Capture the cell that displays the provided text and extract its [x, y] central coordinate. 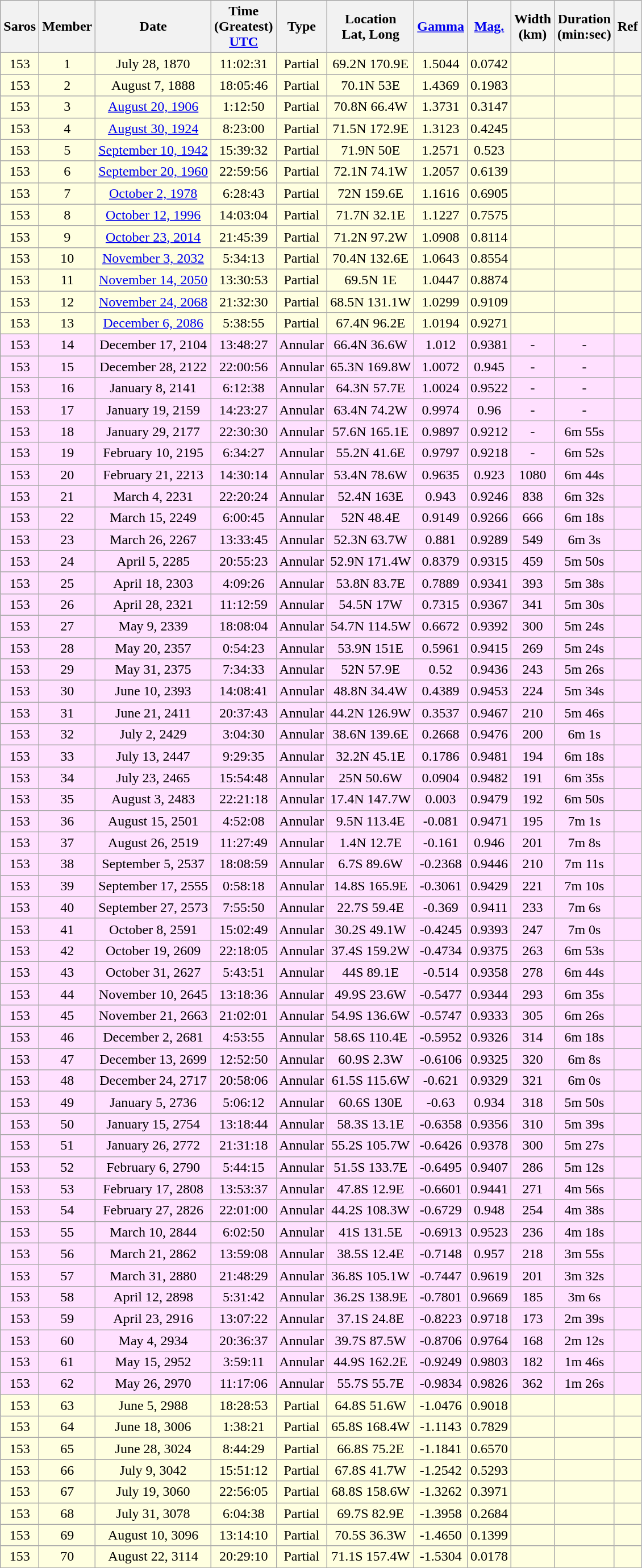
-0.6729 [441, 1210]
18:05:46 [243, 85]
43 [67, 972]
1.2571 [441, 150]
65 [67, 1449]
October 12, 1996 [153, 215]
9 [67, 237]
September 17, 2555 [153, 886]
70.8N 66.4W [370, 107]
1.0447 [441, 280]
-0.5747 [441, 1016]
March 21, 2862 [153, 1254]
0.7829 [489, 1427]
0.9467 [489, 713]
-0.5477 [441, 994]
-1.1841 [441, 1449]
53.9N 151E [370, 648]
0.9453 [489, 691]
13:59:08 [243, 1254]
52.9N 171.4W [370, 561]
0.8874 [489, 280]
January 19, 2159 [153, 410]
34 [67, 778]
221 [533, 886]
69.7S 82.9E [370, 1513]
68 [67, 1513]
February 10, 2195 [153, 453]
6m 50s [585, 799]
0.9415 [489, 648]
-0.6358 [441, 1124]
April 5, 2285 [153, 561]
-0.5952 [441, 1038]
320 [533, 1059]
0.9481 [489, 756]
44.9S 162.2E [370, 1362]
7:34:33 [243, 670]
0.3147 [489, 107]
-0.4734 [441, 951]
0.6570 [489, 1449]
314 [533, 1038]
October 8, 2591 [153, 929]
6m 26s [585, 1016]
August 10, 3096 [153, 1535]
0.9378 [489, 1146]
0.9718 [489, 1318]
-0.2368 [441, 864]
Ref [627, 27]
0.9476 [489, 735]
0.9375 [489, 951]
54.5N 17W [370, 604]
0.9381 [489, 345]
192 [533, 799]
-0.9834 [441, 1384]
0.9246 [489, 496]
6m 0s [585, 1081]
9:29:35 [243, 756]
8:23:00 [243, 128]
21 [67, 496]
May 15, 2952 [153, 1362]
3m 55s [585, 1254]
April 23, 2916 [153, 1318]
2m 39s [585, 1318]
37.4S 159.2W [370, 951]
72N 159.6E [370, 193]
23 [67, 540]
-0.6913 [441, 1232]
0.0904 [441, 778]
67.8S 41.7W [370, 1470]
57.6N 165.1E [370, 432]
November 3, 2032 [153, 258]
0.9974 [441, 410]
7m 1s [585, 821]
200 [533, 735]
1.0643 [441, 258]
0.9149 [441, 518]
0.943 [441, 496]
52.3N 63.7W [370, 540]
6.7S 89.6W [370, 864]
6m 55s [585, 432]
May 20, 2357 [153, 648]
1:38:21 [243, 1427]
12:52:50 [243, 1059]
0.923 [489, 475]
173 [533, 1318]
11:27:49 [243, 843]
-0.6426 [441, 1146]
6m 3s [585, 540]
191 [533, 778]
0.934 [489, 1102]
May 31, 2375 [153, 670]
0.9315 [489, 561]
1080 [533, 475]
-0.369 [441, 907]
22:00:56 [243, 367]
1.0024 [441, 388]
August 26, 2519 [153, 843]
233 [533, 907]
0.9471 [489, 821]
-0.6601 [441, 1189]
60.6S 130E [370, 1102]
1:12:50 [243, 107]
20 [67, 475]
4 [67, 128]
8 [67, 215]
36 [67, 821]
22:20:24 [243, 496]
0.1399 [489, 1535]
263 [533, 951]
-0.6106 [441, 1059]
46 [67, 1038]
October 23, 2014 [153, 237]
36.2S 138.9E [370, 1297]
0.9344 [489, 994]
0.9325 [489, 1059]
6 [67, 172]
362 [533, 1384]
14:03:04 [243, 215]
July 23, 2465 [153, 778]
1.0072 [441, 367]
January 5, 2736 [153, 1102]
February 27, 2826 [153, 1210]
47.8S 12.9E [370, 1189]
August 3, 2483 [153, 799]
64.8S 51.6W [370, 1405]
38.5S 12.4E [370, 1254]
-1.2542 [441, 1470]
293 [533, 994]
22:56:05 [243, 1492]
August 20, 1906 [153, 107]
5 [67, 150]
22:21:18 [243, 799]
November 21, 2663 [153, 1016]
25N 50.6W [370, 778]
182 [533, 1362]
0:54:23 [243, 648]
0.9446 [489, 864]
0.9333 [489, 1016]
August 7, 1888 [153, 85]
-0.4245 [441, 929]
25 [67, 583]
18 [67, 432]
0.9635 [441, 475]
-0.63 [441, 1102]
0.9803 [489, 1362]
3m 32s [585, 1275]
66.8S 75.2E [370, 1449]
70.4N 132.6E [370, 258]
10 [67, 258]
0.9218 [489, 453]
66.4N 36.6W [370, 345]
62 [67, 1384]
Date [153, 27]
18:08:04 [243, 626]
22:18:05 [243, 951]
33 [67, 756]
0.9897 [441, 432]
9.5N 113.4E [370, 821]
52.4N 163E [370, 496]
Gamma [441, 27]
39 [67, 886]
0.0742 [489, 64]
305 [533, 1016]
June 10, 2393 [153, 691]
June 28, 3024 [153, 1449]
October 31, 2627 [153, 972]
278 [533, 972]
65.8S 168.4W [370, 1427]
5m 34s [585, 691]
32.2N 45.1E [370, 756]
40 [67, 907]
29 [67, 670]
6m 32s [585, 496]
March 4, 2231 [153, 496]
July 28, 1870 [153, 64]
0.2684 [489, 1513]
3m 6s [585, 1297]
-1.5304 [441, 1557]
26 [67, 604]
0.7315 [441, 604]
0.4245 [489, 128]
Type [302, 27]
44.2N 126.9W [370, 713]
6:28:43 [243, 193]
52 [67, 1167]
0.5293 [489, 1470]
49.9S 23.6W [370, 994]
5:31:42 [243, 1297]
12 [67, 302]
0.1786 [441, 756]
0.8114 [489, 237]
60 [67, 1340]
0.4389 [441, 691]
1.3123 [441, 128]
55.2N 41.6E [370, 453]
7 [67, 193]
21:45:39 [243, 237]
December 28, 2122 [153, 367]
58 [67, 1297]
5:34:13 [243, 258]
61.5S 115.6W [370, 1081]
7m 11s [585, 864]
0.9266 [489, 518]
2 [67, 85]
January 26, 2772 [153, 1146]
-1.0476 [441, 1405]
7m 10s [585, 886]
52N 57.9E [370, 670]
71.7N 32.1E [370, 215]
13 [67, 323]
71.5N 172.9E [370, 128]
0.9436 [489, 670]
70.1N 53E [370, 85]
41S 131.5E [370, 1232]
March 15, 2249 [153, 518]
5m 38s [585, 583]
53.8N 83.7E [370, 583]
15:39:32 [243, 150]
0.3971 [489, 1492]
June 21, 2411 [153, 713]
59 [67, 1318]
0.003 [441, 799]
21:02:01 [243, 1016]
271 [533, 1189]
0.957 [489, 1254]
1.0299 [441, 302]
38.6N 139.6E [370, 735]
0.8379 [441, 561]
65.3N 169.8W [370, 367]
January 29, 2177 [153, 432]
194 [533, 756]
April 18, 2303 [153, 583]
69.5N 1E [370, 280]
45 [67, 1016]
11 [67, 280]
31 [67, 713]
56 [67, 1254]
0.9393 [489, 929]
47 [67, 1059]
-0.6495 [441, 1167]
-1.1143 [441, 1427]
13:33:45 [243, 540]
6m 52s [585, 453]
44 [67, 994]
-0.081 [441, 821]
October 19, 2609 [153, 951]
1.4N 12.7E [370, 843]
September 5, 2537 [153, 864]
June 18, 3006 [153, 1427]
6:34:27 [243, 453]
341 [533, 604]
54.9S 136.6W [370, 1016]
6:12:38 [243, 388]
24 [67, 561]
-1.3958 [441, 1513]
14:30:14 [243, 475]
68.8S 158.6W [370, 1492]
0.9429 [489, 886]
1m 46s [585, 1362]
February 6, 2790 [153, 1167]
November 24, 2068 [153, 302]
28 [67, 648]
224 [533, 691]
September 20, 1960 [153, 172]
August 15, 2501 [153, 821]
March 10, 2844 [153, 1232]
1.4369 [441, 85]
195 [533, 821]
0.9669 [489, 1297]
67.4N 96.2E [370, 323]
71.1S 157.4W [370, 1557]
0.9356 [489, 1124]
64 [67, 1427]
42 [67, 951]
March 31, 2880 [153, 1275]
0.9522 [489, 388]
14 [67, 345]
66 [67, 1470]
61 [67, 1362]
Saros [20, 27]
1.5044 [441, 64]
May 9, 2339 [153, 626]
48.8N 34.4W [370, 691]
April 28, 2321 [153, 604]
6m 53s [585, 951]
459 [533, 561]
22:01:00 [243, 1210]
0.9479 [489, 799]
27 [67, 626]
0.9367 [489, 604]
68.5N 131.1W [370, 302]
7m 0s [585, 929]
4m 56s [585, 1189]
0.881 [441, 540]
0.9619 [489, 1275]
0.523 [489, 150]
35 [67, 799]
1.1227 [441, 215]
22 [67, 518]
4:52:08 [243, 821]
7m 8s [585, 843]
3 [67, 107]
February 17, 2808 [153, 1189]
November 10, 2645 [153, 994]
58.3S 13.1E [370, 1124]
3:59:11 [243, 1362]
-0.7148 [441, 1254]
54.7N 114.5W [370, 626]
17.4N 147.7W [370, 799]
March 26, 2267 [153, 540]
September 27, 2573 [153, 907]
20:37:43 [243, 713]
269 [533, 648]
6m 1s [585, 735]
-0.3061 [441, 886]
0.6905 [489, 193]
1 [67, 64]
58.6S 110.4E [370, 1038]
37 [67, 843]
13:48:27 [243, 345]
20:58:06 [243, 1081]
13:53:37 [243, 1189]
70 [67, 1557]
1.2057 [441, 172]
218 [533, 1254]
236 [533, 1232]
-1.4650 [441, 1535]
0.9407 [489, 1167]
5:06:12 [243, 1102]
14.8S 165.9E [370, 886]
July 19, 3060 [153, 1492]
0.9341 [489, 583]
July 2, 2429 [153, 735]
July 13, 2447 [153, 756]
14:08:41 [243, 691]
0.9482 [489, 778]
63 [67, 1405]
20:55:23 [243, 561]
19 [67, 453]
0.52 [441, 670]
71.2N 97.2W [370, 237]
38 [67, 864]
0.9523 [489, 1232]
-1.3262 [441, 1492]
5:43:51 [243, 972]
December 2, 2681 [153, 1038]
13:07:22 [243, 1318]
0.7889 [441, 583]
LocationLat, Long [370, 27]
0.8554 [489, 258]
0.96 [489, 410]
69 [67, 1535]
Duration(min:sec) [585, 27]
16 [67, 388]
1.3731 [441, 107]
Width(km) [533, 27]
April 12, 2898 [153, 1297]
Time(Greatest)UTC [243, 27]
0.9326 [489, 1038]
20:29:10 [243, 1557]
5m 46s [585, 713]
-0.161 [441, 843]
15 [67, 367]
5m 26s [585, 670]
0.7575 [489, 215]
17 [67, 410]
0.9212 [489, 432]
14:23:27 [243, 410]
1.0908 [441, 237]
-0.7801 [441, 1297]
August 30, 1924 [153, 128]
21:31:18 [243, 1146]
July 9, 3042 [153, 1470]
January 8, 2141 [153, 388]
168 [533, 1340]
22.7S 59.4E [370, 907]
549 [533, 540]
-0.7447 [441, 1275]
July 31, 3078 [153, 1513]
44.2S 108.3W [370, 1210]
41 [67, 929]
57 [67, 1275]
December 17, 2104 [153, 345]
21:48:29 [243, 1275]
December 24, 2717 [153, 1081]
6:00:45 [243, 518]
4m 18s [585, 1232]
0.9358 [489, 972]
20:36:37 [243, 1340]
1m 26s [585, 1384]
44S 89.1E [370, 972]
0.9441 [489, 1189]
60.9S 2.3W [370, 1059]
247 [533, 929]
3:04:30 [243, 735]
666 [533, 518]
5m 27s [585, 1146]
6:04:38 [243, 1513]
67 [67, 1492]
39.7S 87.5W [370, 1340]
55 [67, 1232]
4m 38s [585, 1210]
72.1N 74.1W [370, 172]
51.5S 133.7E [370, 1167]
0.1983 [489, 85]
18:08:59 [243, 864]
13:18:36 [243, 994]
53.4N 78.6W [370, 475]
October 2, 1978 [153, 193]
0.6139 [489, 172]
52N 48.4E [370, 518]
63.4N 74.2W [370, 410]
50 [67, 1124]
30.2S 49.1W [370, 929]
254 [533, 1210]
September 10, 1942 [153, 150]
393 [533, 583]
2m 12s [585, 1340]
0.9392 [489, 626]
August 22, 3114 [153, 1557]
321 [533, 1081]
70.5S 36.3W [370, 1535]
-0.514 [441, 972]
1.0194 [441, 323]
0.9764 [489, 1340]
54 [67, 1210]
5:38:55 [243, 323]
0.9018 [489, 1405]
December 6, 2086 [153, 323]
69.2N 170.9E [370, 64]
0.9109 [489, 302]
Mag. [489, 27]
December 13, 2699 [153, 1059]
January 15, 2754 [153, 1124]
53 [67, 1189]
71.9N 50E [370, 150]
0.948 [489, 1210]
36.8S 105.1W [370, 1275]
5m 30s [585, 604]
5m 12s [585, 1167]
13:30:53 [243, 280]
February 21, 2213 [153, 475]
0.946 [489, 843]
55.2S 105.7W [370, 1146]
0.9797 [441, 453]
November 14, 2050 [153, 280]
15:51:12 [243, 1470]
318 [533, 1102]
51 [67, 1146]
37.1S 24.8E [370, 1318]
1.012 [441, 345]
0.9826 [489, 1384]
0.2668 [441, 735]
21:32:30 [243, 302]
1.1616 [441, 193]
310 [533, 1124]
5m 39s [585, 1124]
June 5, 2988 [153, 1405]
0.0178 [489, 1557]
32 [67, 735]
6:02:50 [243, 1232]
0.9271 [489, 323]
22:59:56 [243, 172]
18:28:53 [243, 1405]
-0.621 [441, 1081]
0.9289 [489, 540]
11:12:59 [243, 604]
May 4, 2934 [153, 1340]
11:02:31 [243, 64]
185 [533, 1297]
4:09:26 [243, 583]
0.9411 [489, 907]
838 [533, 496]
May 26, 2970 [153, 1384]
13:18:44 [243, 1124]
-0.9249 [441, 1362]
0.9329 [489, 1081]
11:17:06 [243, 1384]
15:54:48 [243, 778]
49 [67, 1102]
6m 8s [585, 1059]
243 [533, 670]
8:44:29 [243, 1449]
13:14:10 [243, 1535]
15:02:49 [243, 929]
0.6672 [441, 626]
-0.8223 [441, 1318]
0.945 [489, 367]
30 [67, 691]
0.5961 [441, 648]
0:58:18 [243, 886]
64.3N 57.7E [370, 388]
48 [67, 1081]
286 [533, 1167]
Member [67, 27]
-0.8706 [441, 1340]
0.3537 [441, 713]
22:30:30 [243, 432]
55.7S 55.7E [370, 1384]
7m 6s [585, 907]
5:44:15 [243, 1167]
4:53:55 [243, 1038]
7:55:50 [243, 907]
